Determine the [x, y] coordinate at the center of the cell enclosing the given text.  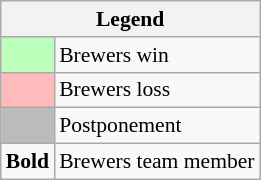
Legend [130, 19]
Brewers loss [157, 90]
Brewers team member [157, 162]
Brewers win [157, 55]
Bold [28, 162]
Postponement [157, 126]
